Return the (X, Y) coordinate for the center point of the cell that contains the specified text.  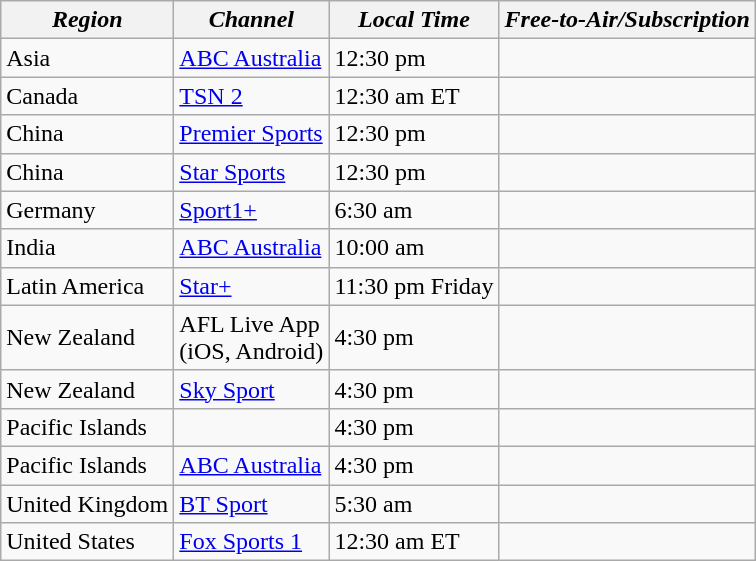
India (88, 248)
Asia (88, 58)
Free-to-Air/Subscription (627, 20)
AFL Live App(iOS, Android) (252, 338)
United Kingdom (88, 503)
5:30 am (414, 503)
6:30 am (414, 210)
United States (88, 542)
11:30 pm Friday (414, 286)
Star+ (252, 286)
Germany (88, 210)
Latin America (88, 286)
Sport1+ (252, 210)
Premier Sports (252, 134)
Canada (88, 96)
Local Time (414, 20)
Sky Sport (252, 389)
BT Sport (252, 503)
Region (88, 20)
Channel (252, 20)
TSN 2 (252, 96)
Star Sports (252, 172)
Fox Sports 1 (252, 542)
10:00 am (414, 248)
